Detect which cell encompasses the target text, then output its (x, y) center coordinate. 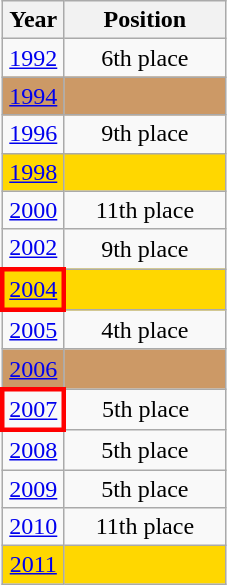
2008 (33, 450)
Year (33, 20)
1994 (33, 96)
2007 (33, 410)
4th place (144, 330)
2005 (33, 330)
2011 (33, 565)
1996 (33, 134)
1992 (33, 58)
2010 (33, 527)
2006 (33, 369)
2009 (33, 489)
6th place (144, 58)
1998 (33, 172)
Position (144, 20)
2004 (33, 290)
2000 (33, 210)
2002 (33, 249)
